Capture the cell that displays the provided text and extract its [X, Y] central coordinate. 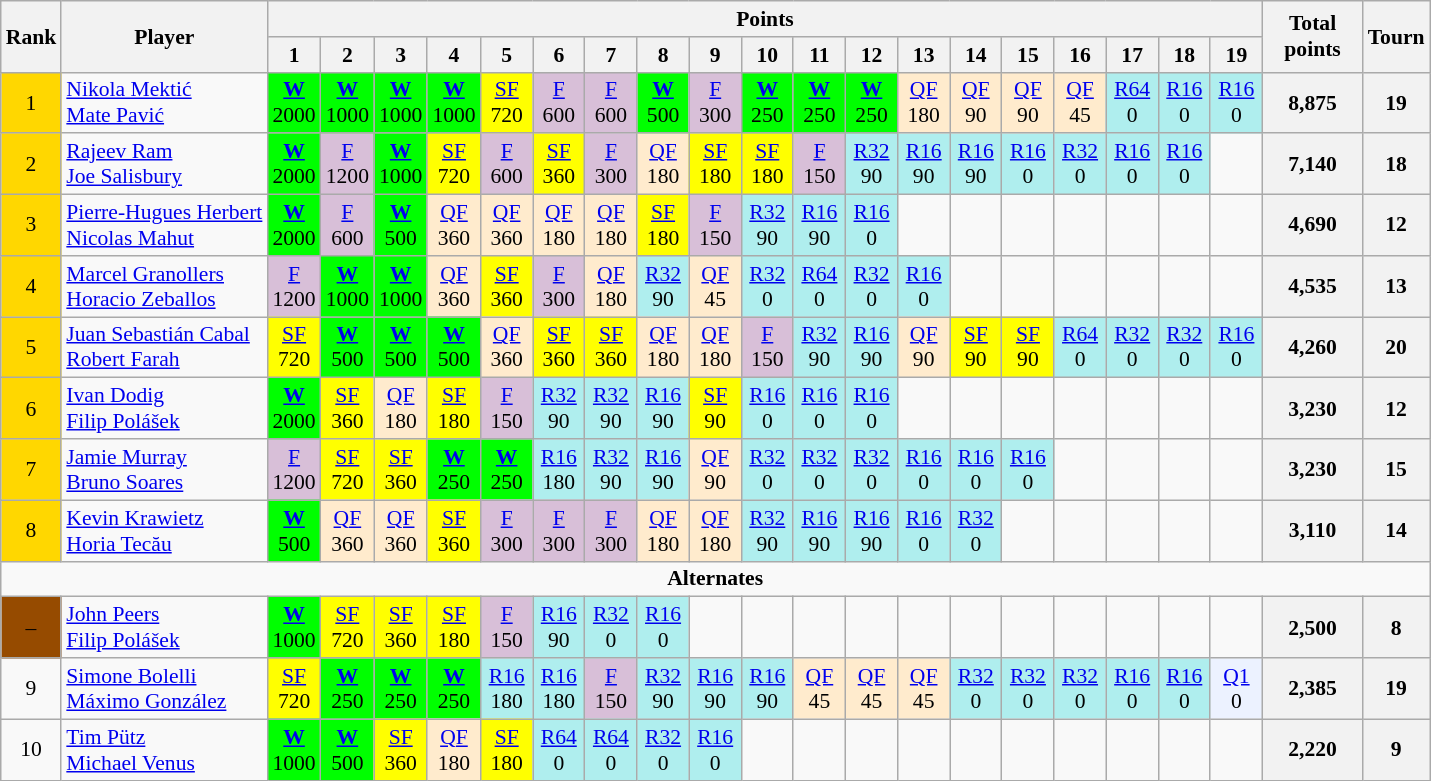
20 [1396, 348]
4,260 [1312, 348]
11 [819, 55]
Rajeev Ram Joe Salisbury [164, 164]
Rank [32, 36]
4,690 [1312, 226]
Alternates [716, 579]
Tim Pütz Michael Venus [164, 750]
Q10 [1236, 688]
7,140 [1312, 164]
Tourn [1396, 36]
17 [1132, 55]
Marcel Granollers Horacio Zeballos [164, 286]
Player [164, 36]
8,875 [1312, 102]
2,385 [1312, 688]
Simone Bolelli Máximo González [164, 688]
Juan Sebastián Cabal Robert Farah [164, 348]
Nikola Mektić Mate Pavić [164, 102]
2,220 [1312, 750]
16 [1080, 55]
Ivan Dodig Filip Polášek [164, 408]
Total points [1312, 36]
3,110 [1312, 530]
Pierre-Hugues Herbert Nicolas Mahut [164, 226]
Jamie Murray Bruno Soares [164, 470]
Kevin Krawietz Horia Tecău [164, 530]
– [32, 628]
Points [764, 19]
2,500 [1312, 628]
John Peers Filip Polášek [164, 628]
4,535 [1312, 286]
